Pinpoint the cell where the given text exists, returning its (x, y) midpoint coordinate. 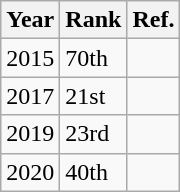
2017 (30, 96)
23rd (94, 134)
Ref. (154, 20)
2020 (30, 172)
40th (94, 172)
70th (94, 58)
Rank (94, 20)
2019 (30, 134)
21st (94, 96)
Year (30, 20)
2015 (30, 58)
